For the text-containing cell, return its midpoint in [X, Y] coordinate format. 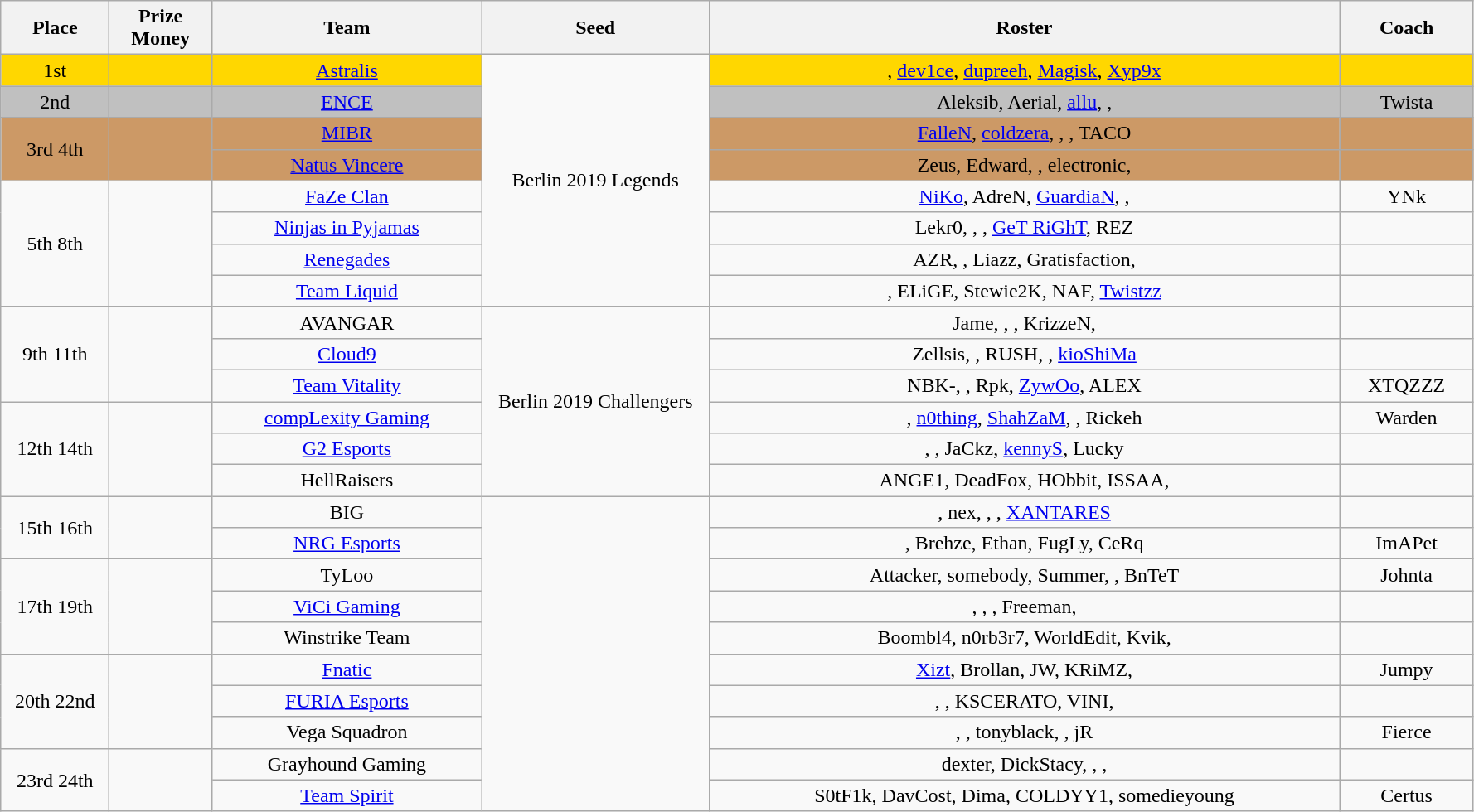
, , KSCERATO, VINI, [1025, 701]
Roster [1025, 28]
Twista [1406, 102]
Attacker, somebody, Summer, , BnTeT [1025, 575]
YNk [1406, 196]
Astralis [347, 70]
Zeus, Edward, , electronic, [1025, 165]
, ELiGE, Stewie2K, NAF, Twistzz [1025, 291]
17th 19th [55, 607]
dexter, DickStacy, , , [1025, 764]
Ninjas in Pyjamas [347, 228]
Zellsis, , RUSH, , kioShiMa [1025, 354]
Team Vitality [347, 385]
G2 Esports [347, 449]
Warden [1406, 417]
Aleksib, Aerial, allu, , [1025, 102]
, , JaCkz, kennyS, Lucky [1025, 449]
NRG Esports [347, 544]
FalleN, coldzera, , , TACO [1025, 133]
Team Liquid [347, 291]
20th 22nd [55, 701]
Winstrike Team [347, 638]
5th 8th [55, 244]
Fierce [1406, 732]
Seed [595, 28]
Team Spirit [347, 795]
Berlin 2019 Challengers [595, 401]
Berlin 2019 Legends [595, 181]
FaZe Clan [347, 196]
NBK-, , Rpk, ZywOo, ALEX [1025, 385]
Grayhound Gaming [347, 764]
23rd 24th [55, 780]
, n0thing, ShahZaM, , Rickeh [1025, 417]
ANGE1, DeadFox, HObbit, ISSAA, [1025, 481]
Johnta [1406, 575]
, , , Freeman, [1025, 607]
12th 14th [55, 448]
compLexity Gaming [347, 417]
, nex, , , XANTARES [1025, 512]
Jame, , , KrizzeN, [1025, 322]
3rd 4th [55, 149]
FURIA Esports [347, 701]
Prize Money [161, 28]
S0tF1k, DavCost, Dima, COLDYY1, somedieyoung [1025, 795]
, dev1ce, dupreeh, Magisk, Xyp9x [1025, 70]
Renegades [347, 259]
ViCi Gaming [347, 607]
ENCE [347, 102]
Lekr0, , , GeT RiGhT, REZ [1025, 228]
MIBR [347, 133]
TyLoo [347, 575]
Xizt, Brollan, JW, KRiMZ, [1025, 669]
Natus Vincere [347, 165]
Boombl4, n0rb3r7, WorldEdit, Kvik, [1025, 638]
Vega Squadron [347, 732]
Place [55, 28]
15th 16th [55, 528]
Certus [1406, 795]
ImAPet [1406, 544]
Team [347, 28]
Jumpy [1406, 669]
NiKo, AdreN, GuardiaN, , [1025, 196]
Coach [1406, 28]
AZR, , Liazz, Gratisfaction, [1025, 259]
, , tonyblack, , jR [1025, 732]
2nd [55, 102]
BIG [347, 512]
9th 11th [55, 354]
Fnatic [347, 669]
1st [55, 70]
HellRaisers [347, 481]
Cloud9 [347, 354]
XTQZZZ [1406, 385]
, Brehze, Ethan, FugLy, CeRq [1025, 544]
AVANGAR [347, 322]
